Detect which cell encompasses the target text, then output its [x, y] center coordinate. 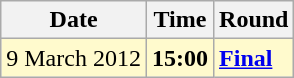
Final [254, 58]
Time [180, 20]
Round [254, 20]
Date [74, 20]
15:00 [180, 58]
9 March 2012 [74, 58]
